Return the [X, Y] coordinate for the center point of the cell that contains the specified text.  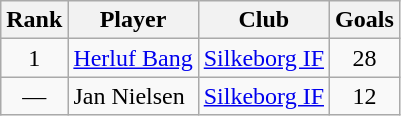
12 [365, 96]
Club [264, 20]
Herluf Bang [133, 58]
Goals [365, 20]
Rank [34, 20]
28 [365, 58]
Player [133, 20]
— [34, 96]
Jan Nielsen [133, 96]
1 [34, 58]
